For the text-containing cell, return its midpoint in (x, y) coordinate format. 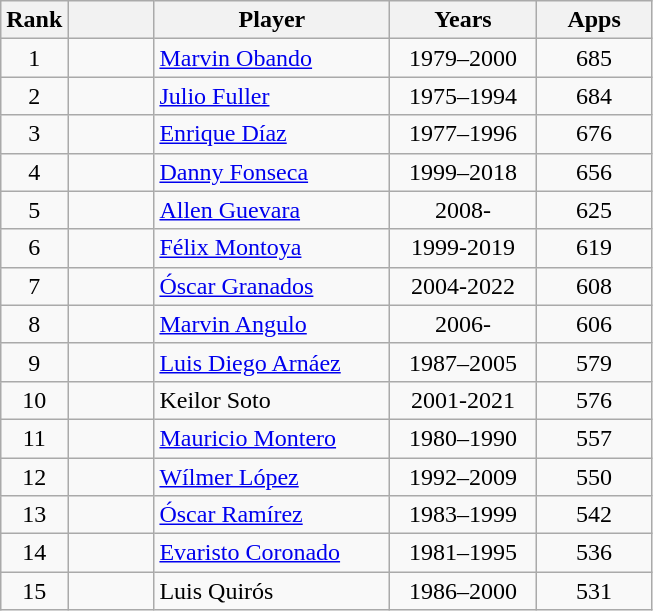
542 (594, 515)
1979–2000 (463, 58)
Player (272, 20)
6 (34, 248)
608 (594, 286)
Wílmer López (272, 477)
8 (34, 324)
Óscar Ramírez (272, 515)
2001-2021 (463, 400)
Óscar Granados (272, 286)
676 (594, 134)
Félix Montoya (272, 248)
13 (34, 515)
2008- (463, 210)
Luis Quirós (272, 591)
Enrique Díaz (272, 134)
4 (34, 172)
Years (463, 20)
531 (594, 591)
576 (594, 400)
Mauricio Montero (272, 438)
1987–2005 (463, 362)
14 (34, 553)
2006- (463, 324)
1975–1994 (463, 96)
550 (594, 477)
10 (34, 400)
3 (34, 134)
579 (594, 362)
1980–1990 (463, 438)
1999–2018 (463, 172)
606 (594, 324)
Evaristo Coronado (272, 553)
1 (34, 58)
536 (594, 553)
1983–1999 (463, 515)
Danny Fonseca (272, 172)
5 (34, 210)
12 (34, 477)
Apps (594, 20)
Luis Diego Arnáez (272, 362)
Allen Guevara (272, 210)
15 (34, 591)
Marvin Angulo (272, 324)
685 (594, 58)
1986–2000 (463, 591)
1977–1996 (463, 134)
684 (594, 96)
2 (34, 96)
11 (34, 438)
Julio Fuller (272, 96)
Rank (34, 20)
1992–2009 (463, 477)
619 (594, 248)
Keilor Soto (272, 400)
9 (34, 362)
656 (594, 172)
1999-2019 (463, 248)
625 (594, 210)
557 (594, 438)
Marvin Obando (272, 58)
7 (34, 286)
2004-2022 (463, 286)
1981–1995 (463, 553)
